For the text-containing cell, return its midpoint in [X, Y] coordinate format. 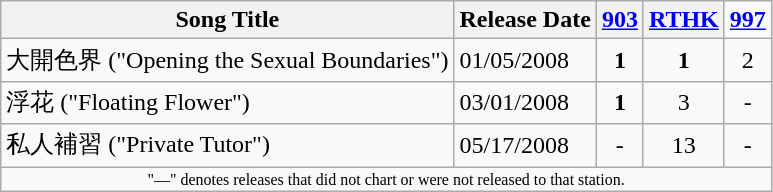
3 [684, 102]
2 [748, 60]
Release Date [525, 20]
RTHK [684, 20]
私人補習 ("Private Tutor") [228, 146]
01/05/2008 [525, 60]
大開色界 ("Opening the Sexual Boundaries") [228, 60]
Song Title [228, 20]
05/17/2008 [525, 146]
997 [748, 20]
浮花 ("Floating Flower") [228, 102]
13 [684, 146]
903 [620, 20]
03/01/2008 [525, 102]
"—" denotes releases that did not chart or were not released to that station. [386, 178]
